Pinpoint the cell where the given text exists, returning its [x, y] midpoint coordinate. 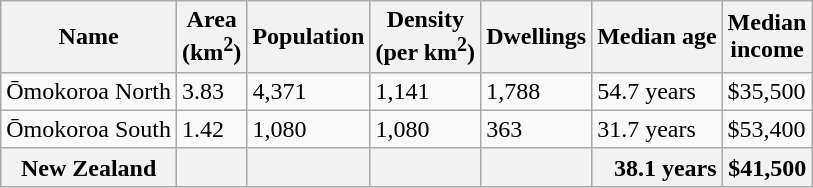
$53,400 [767, 129]
Population [308, 37]
1,788 [536, 91]
363 [536, 129]
New Zealand [89, 167]
38.1 years [657, 167]
4,371 [308, 91]
Ōmokoroa North [89, 91]
Dwellings [536, 37]
$35,500 [767, 91]
$41,500 [767, 167]
1,141 [426, 91]
1.42 [211, 129]
Median age [657, 37]
Density(per km2) [426, 37]
31.7 years [657, 129]
54.7 years [657, 91]
3.83 [211, 91]
Medianincome [767, 37]
Ōmokoroa South [89, 129]
Area(km2) [211, 37]
Name [89, 37]
